From the cell containing the given text, extract its center point as (X, Y) coordinate. 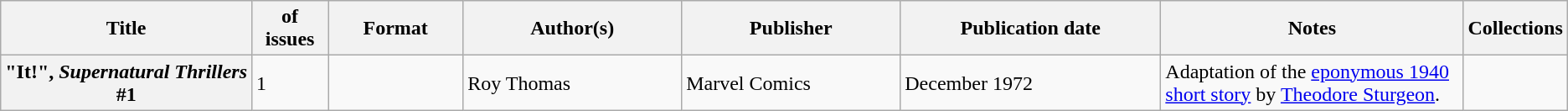
December 1972 (1030, 82)
1 (290, 82)
Format (395, 29)
Publisher (791, 29)
Roy Thomas (573, 82)
Adaptation of the eponymous 1940 short story by Theodore Sturgeon. (1312, 82)
Author(s) (573, 29)
of issues (290, 29)
"It!", Supernatural Thrillers #1 (126, 82)
Publication date (1030, 29)
Title (126, 29)
Notes (1312, 29)
Collections (1515, 29)
Marvel Comics (791, 82)
